Search for the cell housing the specified text and yield its (X, Y) center coordinate. 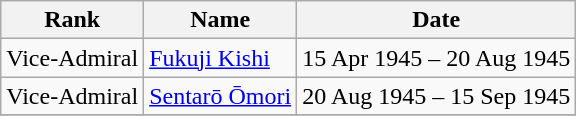
Fukuji Kishi (220, 58)
Rank (72, 20)
Name (220, 20)
Sentarō Ōmori (220, 96)
15 Apr 1945 – 20 Aug 1945 (436, 58)
Date (436, 20)
20 Aug 1945 – 15 Sep 1945 (436, 96)
